Detect which cell encompasses the target text, then output its [X, Y] center coordinate. 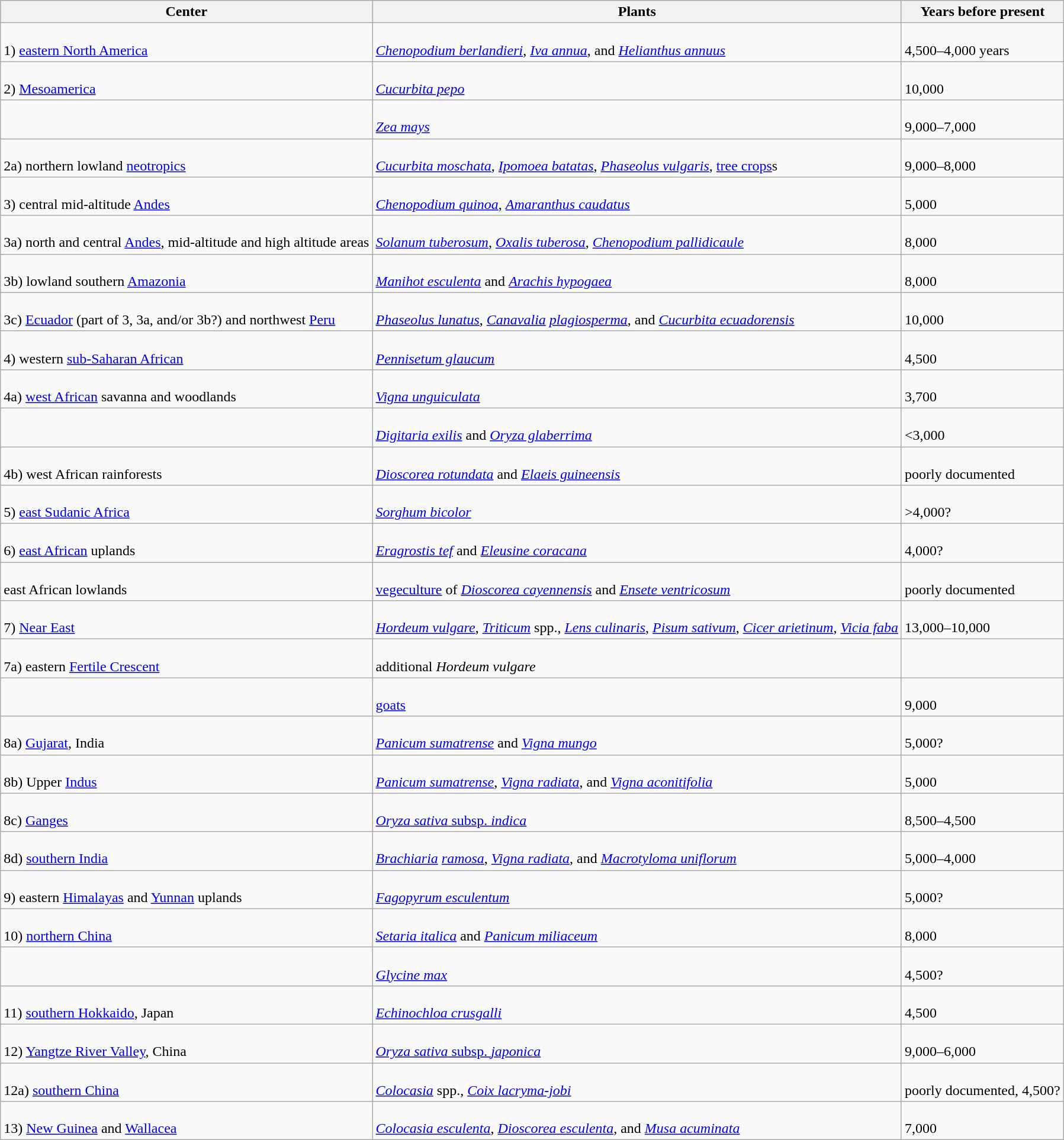
Sorghum bicolor [637, 504]
Chenopodium quinoa, Amaranthus caudatus [637, 197]
Hordeum vulgare, Triticum spp., Lens culinaris, Pisum sativum, Cicer arietinum, Vicia faba [637, 620]
3b) lowland southern Amazonia [187, 273]
Brachiaria ramosa, Vigna radiata, and Macrotyloma uniflorum [637, 851]
9,000–7,000 [982, 120]
Plants [637, 12]
Cucurbita moschata, Ipomoea batatas, Phaseolus vulgaris, tree cropss [637, 157]
poorly documented, 4,500? [982, 1082]
Vigna unguiculata [637, 388]
1) eastern North America [187, 43]
2a) northern lowland neotropics [187, 157]
11) southern Hokkaido, Japan [187, 1005]
Setaria italica and Panicum miliaceum [637, 928]
Solanum tuberosum, Oxalis tuberosa, Chenopodium pallidicaule [637, 234]
Manihot esculenta and Arachis hypogaea [637, 273]
Chenopodium berlandieri, Iva annua, and Helianthus annuus [637, 43]
Center [187, 12]
4) western sub-Saharan African [187, 350]
8a) Gujarat, India [187, 735]
3) central mid-altitude Andes [187, 197]
Eragrostis tef and Eleusine coracana [637, 543]
Echinochloa crusgalli [637, 1005]
4,500? [982, 966]
13) New Guinea and Wallacea [187, 1121]
8b) Upper Indus [187, 774]
3a) north and central Andes, mid-altitude and high altitude areas [187, 234]
7,000 [982, 1121]
Fagopyrum esculentum [637, 889]
8,500–4,500 [982, 812]
Pennisetum glaucum [637, 350]
Colocasia esculenta, Dioscorea esculenta, and Musa acuminata [637, 1121]
10) northern China [187, 928]
east African lowlands [187, 581]
Panicum sumatrense, Vigna radiata, and Vigna aconitifolia [637, 774]
9,000 [982, 697]
3,700 [982, 388]
4b) west African rainforests [187, 465]
Zea mays [637, 120]
9,000–6,000 [982, 1043]
Glycine max [637, 966]
4,000? [982, 543]
goats [637, 697]
3c) Ecuador (part of 3, 3a, and/or 3b?) and northwest Peru [187, 311]
7a) eastern Fertile Crescent [187, 658]
Oryza sativa subsp. indica [637, 812]
7) Near East [187, 620]
6) east African uplands [187, 543]
4a) west African savanna and woodlands [187, 388]
Oryza sativa subsp. japonica [637, 1043]
Dioscorea rotundata and Elaeis guineensis [637, 465]
Digitaria exilis and Oryza glaberrima [637, 427]
vegeculture of Dioscorea cayennensis and Ensete ventricosum [637, 581]
Years before present [982, 12]
9) eastern Himalayas and Yunnan uplands [187, 889]
9,000–8,000 [982, 157]
5) east Sudanic Africa [187, 504]
13,000–10,000 [982, 620]
Phaseolus lunatus, Canavalia plagiosperma, and Cucurbita ecuadorensis [637, 311]
Colocasia spp., Coix lacryma-jobi [637, 1082]
8c) Ganges [187, 812]
4,500–4,000 years [982, 43]
Cucurbita pepo [637, 80]
>4,000? [982, 504]
12a) southern China [187, 1082]
additional Hordeum vulgare [637, 658]
<3,000 [982, 427]
2) Mesoamerica [187, 80]
8d) southern India [187, 851]
5,000–4,000 [982, 851]
Panicum sumatrense and Vigna mungo [637, 735]
12) Yangtze River Valley, China [187, 1043]
